Return the (x, y) coordinate for the center point of the cell that contains the specified text.  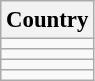
Country (48, 20)
